Locate the cell with the specified text and output its (x, y) center coordinate. 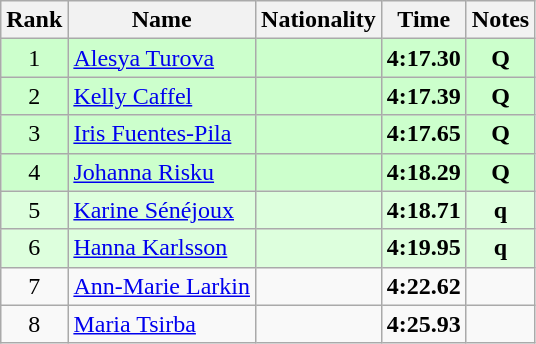
Rank (34, 20)
Hanna Karlsson (162, 248)
4:19.95 (424, 248)
Nationality (319, 20)
4:18.29 (424, 172)
4:25.93 (424, 324)
6 (34, 248)
Kelly Caffel (162, 96)
Maria Tsirba (162, 324)
4:17.65 (424, 134)
3 (34, 134)
7 (34, 286)
2 (34, 96)
5 (34, 210)
Alesya Turova (162, 58)
8 (34, 324)
Johanna Risku (162, 172)
Karine Sénéjoux (162, 210)
Iris Fuentes-Pila (162, 134)
4 (34, 172)
4:17.30 (424, 58)
Time (424, 20)
4:22.62 (424, 286)
4:18.71 (424, 210)
1 (34, 58)
4:17.39 (424, 96)
Name (162, 20)
Ann-Marie Larkin (162, 286)
Notes (500, 20)
